Capture the cell that displays the provided text and extract its [x, y] central coordinate. 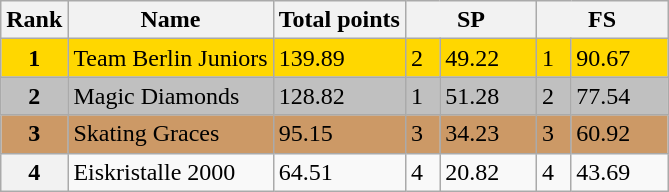
Team Berlin Juniors [170, 58]
95.15 [339, 134]
SP [470, 20]
77.54 [620, 96]
90.67 [620, 58]
Magic Diamonds [170, 96]
139.89 [339, 58]
51.28 [488, 96]
Skating Graces [170, 134]
Total points [339, 20]
34.23 [488, 134]
Name [170, 20]
60.92 [620, 134]
49.22 [488, 58]
20.82 [488, 172]
FS [602, 20]
64.51 [339, 172]
Eiskristalle 2000 [170, 172]
128.82 [339, 96]
Rank [34, 20]
43.69 [620, 172]
